Capture the cell that displays the provided text and extract its [x, y] central coordinate. 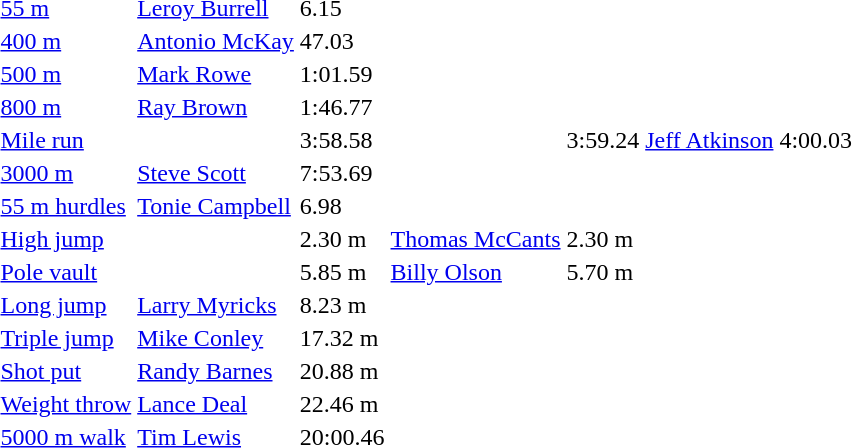
Antonio McKay [216, 41]
Steve Scott [216, 173]
22.46 m [342, 404]
6.98 [342, 206]
20.88 m [342, 371]
Tonie Campbell [216, 206]
Ray Brown [216, 107]
Randy Barnes [216, 371]
Thomas McCants [476, 239]
3:58.58 [342, 140]
5.70 m [603, 272]
7:53.69 [342, 173]
5.85 m [342, 272]
17.32 m [342, 338]
Larry Myricks [216, 305]
Mark Rowe [216, 74]
Lance Deal [216, 404]
8.23 m [342, 305]
1:01.59 [342, 74]
Billy Olson [476, 272]
Jeff Atkinson [710, 140]
Mike Conley [216, 338]
1:46.77 [342, 107]
47.03 [342, 41]
3:59.24 [603, 140]
